From the cell containing the given text, extract its center point as [x, y] coordinate. 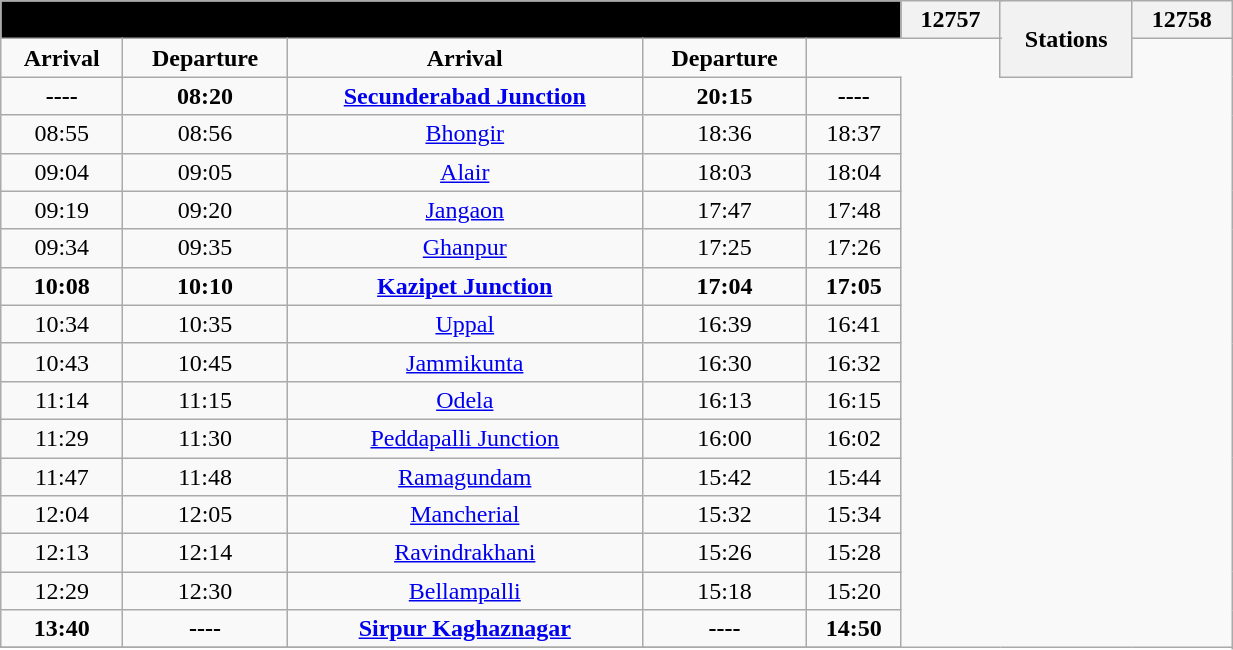
Jammikunta [464, 362]
17:05 [854, 286]
09:35 [205, 248]
15:18 [724, 591]
17:47 [724, 210]
12758 [1182, 20]
11:29 [62, 438]
15:26 [724, 553]
09:34 [62, 248]
18:03 [724, 172]
12:14 [205, 553]
17:04 [724, 286]
17:25 [724, 248]
Ghanpur [464, 248]
Secunderabad Junction [464, 96]
16:02 [854, 438]
Alair [464, 172]
09:20 [205, 210]
12757 [951, 20]
Peddapalli Junction [464, 438]
11:47 [62, 477]
12:29 [62, 591]
16:13 [724, 400]
KAGHAZNAGAR EXPRESS [451, 20]
17:26 [854, 248]
16:00 [724, 438]
12:04 [62, 515]
11:15 [205, 400]
12:30 [205, 591]
15:34 [854, 515]
15:28 [854, 553]
Uppal [464, 324]
08:20 [205, 96]
16:41 [854, 324]
08:55 [62, 134]
Odela [464, 400]
17:48 [854, 210]
Ravindrakhani [464, 553]
15:42 [724, 477]
16:30 [724, 362]
16:39 [724, 324]
11:14 [62, 400]
12:13 [62, 553]
09:04 [62, 172]
08:56 [205, 134]
10:43 [62, 362]
Stations [1066, 39]
16:15 [854, 400]
Mancherial [464, 515]
20:15 [724, 96]
10:45 [205, 362]
12:05 [205, 515]
09:19 [62, 210]
Bellampalli [464, 591]
Bhongir [464, 134]
10:35 [205, 324]
Sirpur Kaghaznagar [464, 629]
13:40 [62, 629]
Jangaon [464, 210]
15:44 [854, 477]
18:36 [724, 134]
15:20 [854, 591]
Ramagundam [464, 477]
18:04 [854, 172]
14:50 [854, 629]
18:37 [854, 134]
11:48 [205, 477]
09:05 [205, 172]
16:32 [854, 362]
15:32 [724, 515]
10:08 [62, 286]
11:30 [205, 438]
10:34 [62, 324]
10:10 [205, 286]
Kazipet Junction [464, 286]
